From the cell containing the given text, extract its center point as (X, Y) coordinate. 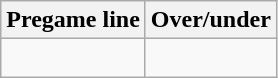
Over/under (210, 20)
Pregame line (74, 20)
